Determine the (X, Y) coordinate at the center of the cell enclosing the given text.  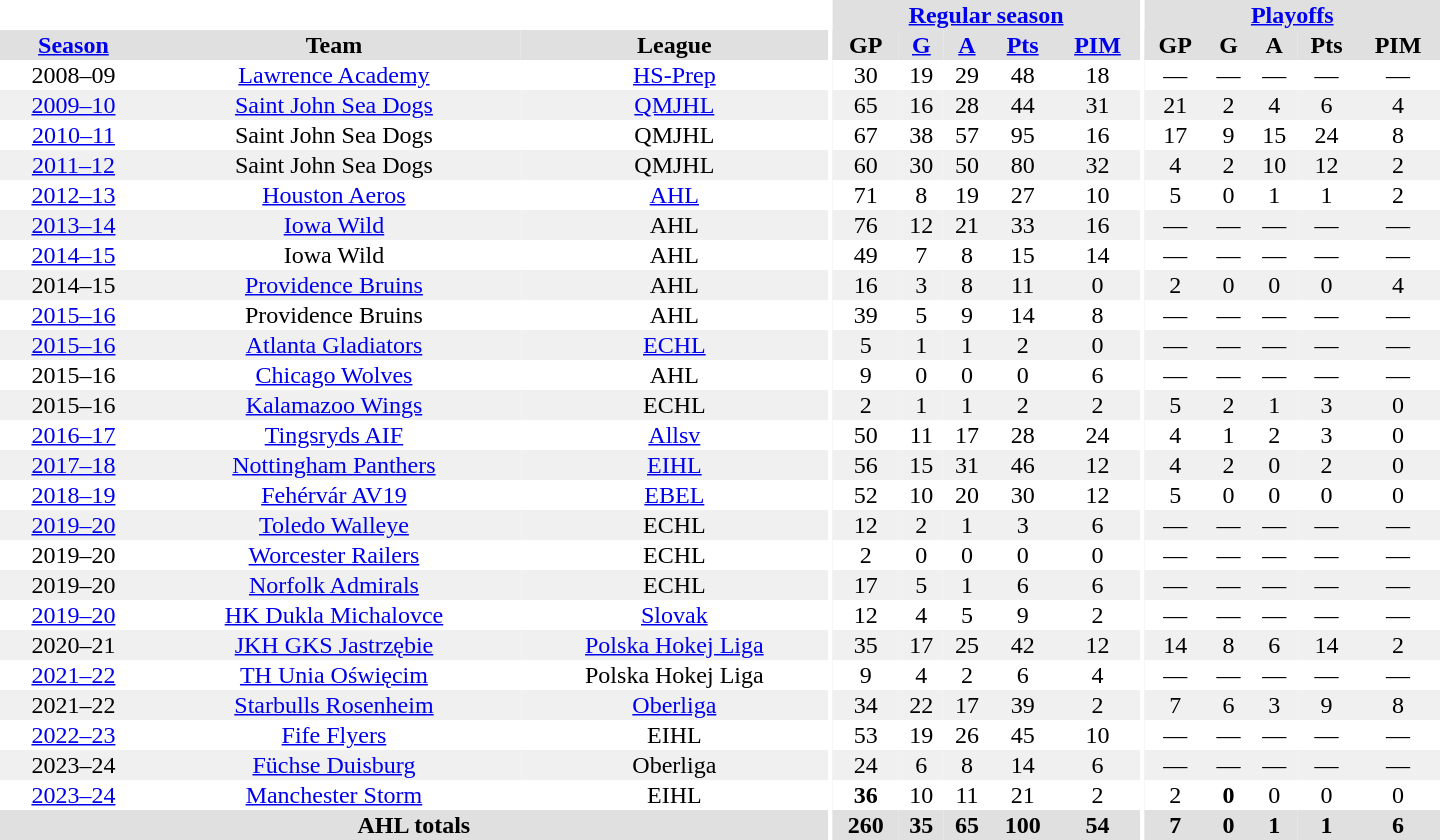
60 (866, 165)
TH Unia Oświęcim (334, 675)
80 (1023, 165)
Fife Flyers (334, 735)
Houston Aeros (334, 195)
48 (1023, 75)
Worcester Railers (334, 555)
EBEL (674, 495)
54 (1098, 825)
Norfolk Admirals (334, 585)
2008–09 (74, 75)
HK Dukla Michalovce (334, 615)
26 (967, 735)
25 (967, 645)
2020–21 (74, 645)
2016–17 (74, 435)
Lawrence Academy (334, 75)
49 (866, 255)
Manchester Storm (334, 795)
34 (866, 705)
27 (1023, 195)
18 (1098, 75)
260 (866, 825)
JKH GKS Jastrzębie (334, 645)
20 (967, 495)
Toledo Walleye (334, 525)
33 (1023, 225)
2018–19 (74, 495)
Playoffs (1292, 15)
Season (74, 45)
71 (866, 195)
League (674, 45)
45 (1023, 735)
2017–18 (74, 465)
HS-Prep (674, 75)
Kalamazoo Wings (334, 405)
2011–12 (74, 165)
36 (866, 795)
2010–11 (74, 135)
Füchse Duisburg (334, 765)
Fehérvár AV19 (334, 495)
22 (922, 705)
Atlanta Gladiators (334, 345)
Starbulls Rosenheim (334, 705)
42 (1023, 645)
Regular season (986, 15)
2013–14 (74, 225)
52 (866, 495)
67 (866, 135)
2012–13 (74, 195)
53 (866, 735)
32 (1098, 165)
Team (334, 45)
Allsv (674, 435)
76 (866, 225)
Tingsryds AIF (334, 435)
57 (967, 135)
2009–10 (74, 105)
95 (1023, 135)
2022–23 (74, 735)
AHL totals (414, 825)
38 (922, 135)
Nottingham Panthers (334, 465)
56 (866, 465)
44 (1023, 105)
Slovak (674, 615)
46 (1023, 465)
Chicago Wolves (334, 375)
29 (967, 75)
100 (1023, 825)
